Detect which cell encompasses the target text, then output its [X, Y] center coordinate. 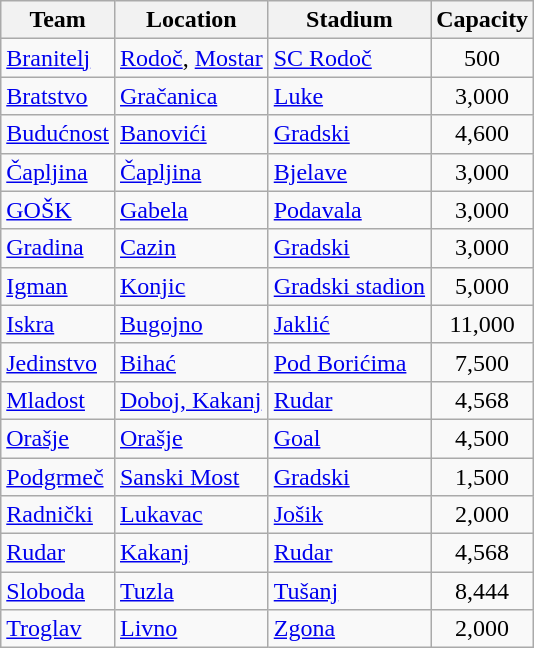
Bugojno [191, 324]
4,500 [482, 438]
Branitelj [58, 58]
Sanski Most [191, 477]
Konjic [191, 286]
Gradski stadion [349, 286]
7,500 [482, 362]
Goal [349, 438]
Jošik [349, 515]
Luke [349, 96]
Zgona [349, 629]
1,500 [482, 477]
Location [191, 20]
Banovići [191, 134]
8,444 [482, 591]
Sloboda [58, 591]
Gradina [58, 248]
Mladost [58, 400]
Doboj, Kakanj [191, 400]
Capacity [482, 20]
Podavala [349, 210]
11,000 [482, 324]
Gračanica [191, 96]
Bratstvo [58, 96]
4,600 [482, 134]
500 [482, 58]
Iskra [58, 324]
Jaklić [349, 324]
Igman [58, 286]
Lukavac [191, 515]
Tuzla [191, 591]
5,000 [482, 286]
Team [58, 20]
Pod Borićima [349, 362]
Kakanj [191, 553]
Cazin [191, 248]
Bihać [191, 362]
Budućnost [58, 134]
Stadium [349, 20]
Rodoč, Mostar [191, 58]
Tušanj [349, 591]
Gabela [191, 210]
Radnički [58, 515]
Livno [191, 629]
Bjelave [349, 172]
SC Rodoč [349, 58]
Troglav [58, 629]
GOŠK [58, 210]
Podgrmeč [58, 477]
Jedinstvo [58, 362]
